For the text-containing cell, return its midpoint in (x, y) coordinate format. 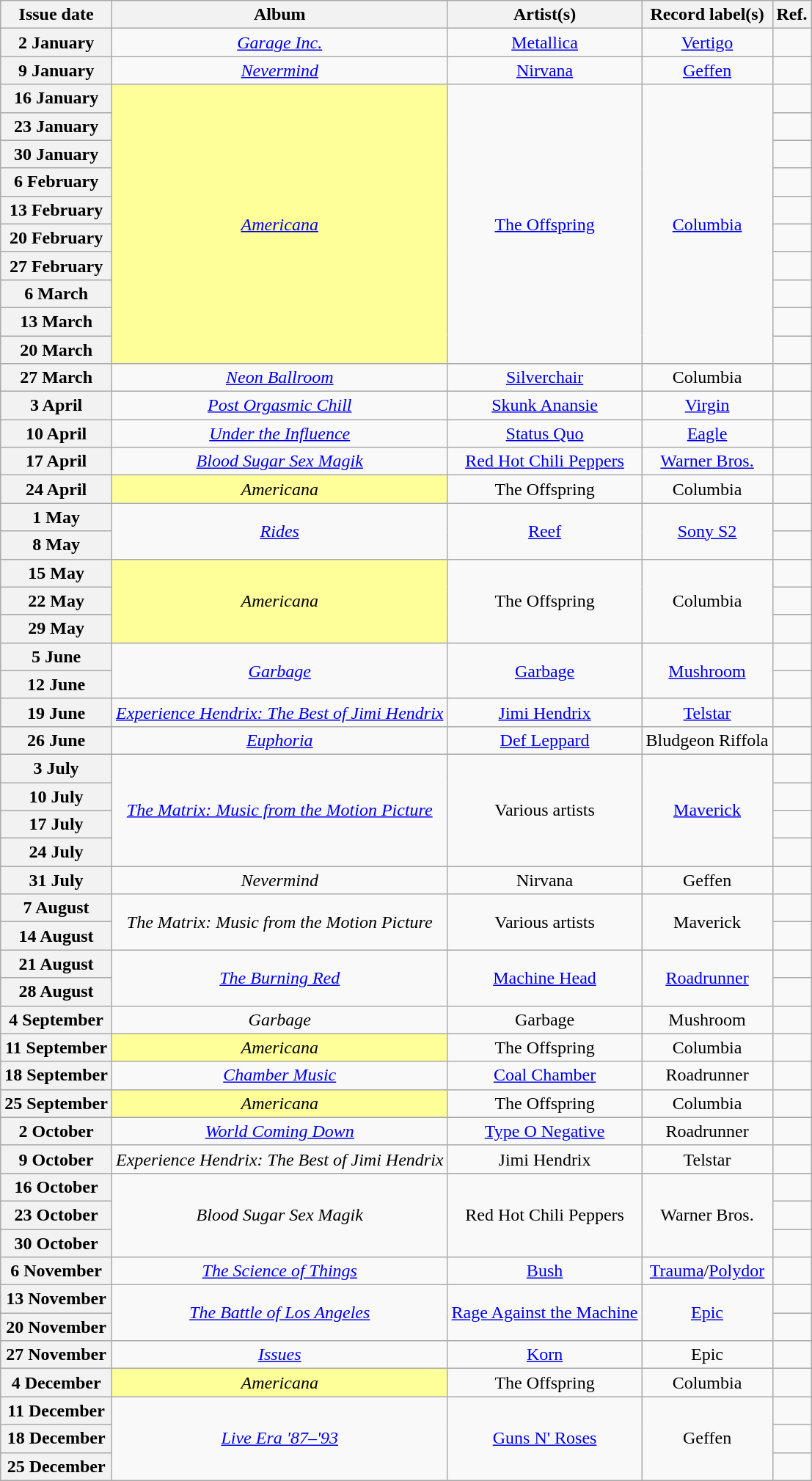
6 March (56, 293)
Bludgeon Riffola (707, 740)
20 March (56, 350)
24 April (56, 489)
7 August (56, 908)
The Battle of Los Angeles (279, 1313)
1 May (56, 517)
Post Orgasmic Chill (279, 406)
Silverchair (544, 378)
30 January (56, 154)
5 June (56, 657)
World Coming Down (279, 1131)
18 December (56, 1438)
22 May (56, 601)
27 February (56, 266)
25 September (56, 1103)
27 March (56, 378)
20 February (56, 238)
Live Era '87–'93 (279, 1438)
4 December (56, 1383)
3 April (56, 406)
Rides (279, 531)
16 January (56, 98)
24 July (56, 852)
25 December (56, 1466)
28 August (56, 992)
Chamber Music (279, 1075)
17 July (56, 824)
13 March (56, 321)
Under the Influence (279, 434)
Coal Chamber (544, 1075)
Skunk Anansie (544, 406)
11 September (56, 1047)
17 April (56, 461)
Machine Head (544, 978)
14 August (56, 936)
The Science of Things (279, 1271)
30 October (56, 1243)
The Burning Red (279, 978)
6 November (56, 1271)
2 January (56, 43)
11 December (56, 1411)
10 April (56, 434)
2 October (56, 1131)
Guns N' Roses (544, 1438)
Record label(s) (707, 15)
Issues (279, 1355)
29 May (56, 629)
Eagle (707, 434)
Def Leppard (544, 740)
20 November (56, 1327)
9 January (56, 70)
Virgin (707, 406)
16 October (56, 1187)
27 November (56, 1355)
8 May (56, 545)
Bush (544, 1271)
Status Quo (544, 434)
31 July (56, 880)
3 July (56, 768)
9 October (56, 1159)
Trauma/Polydor (707, 1271)
6 February (56, 182)
Album (279, 15)
Reef (544, 531)
Ref. (792, 15)
18 September (56, 1075)
Artist(s) (544, 15)
4 September (56, 1020)
26 June (56, 740)
Garage Inc. (279, 43)
Neon Ballroom (279, 378)
Type O Negative (544, 1131)
13 February (56, 210)
23 January (56, 126)
10 July (56, 796)
Euphoria (279, 740)
Issue date (56, 15)
Korn (544, 1355)
21 August (56, 964)
Metallica (544, 43)
13 November (56, 1299)
Sony S2 (707, 531)
23 October (56, 1215)
19 June (56, 712)
12 June (56, 684)
Vertigo (707, 43)
Rage Against the Machine (544, 1313)
15 May (56, 573)
